Output the (X, Y) coordinate of the center of the cell containing the given text.  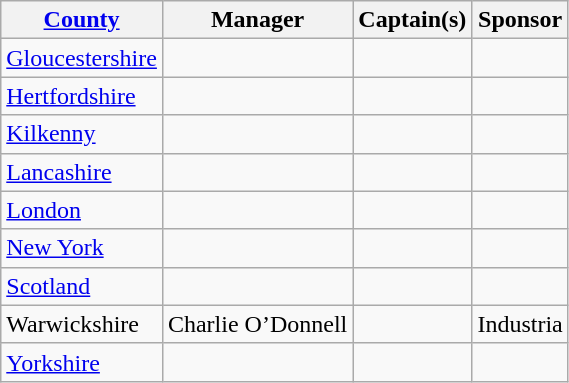
Charlie O’Donnell (257, 324)
Warwickshire (82, 324)
New York (82, 248)
London (82, 210)
Sponsor (520, 20)
Yorkshire (82, 362)
Captain(s) (412, 20)
Lancashire (82, 172)
Gloucestershire (82, 58)
County (82, 20)
Hertfordshire (82, 96)
Manager (257, 20)
Scotland (82, 286)
Industria (520, 324)
Kilkenny (82, 134)
